Locate the cell with the specified text and output its [x, y] center coordinate. 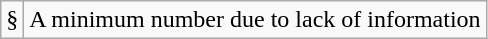
§ [12, 20]
A minimum number due to lack of information [255, 20]
